Output the (x, y) coordinate of the center of the cell containing the given text.  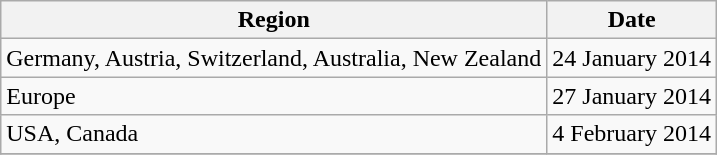
27 January 2014 (632, 96)
Europe (274, 96)
USA, Canada (274, 134)
Region (274, 20)
4 February 2014 (632, 134)
Germany, Austria, Switzerland, Australia, New Zealand (274, 58)
Date (632, 20)
24 January 2014 (632, 58)
